Find where the given text appears and provide that cell's center as [x, y] coordinate. 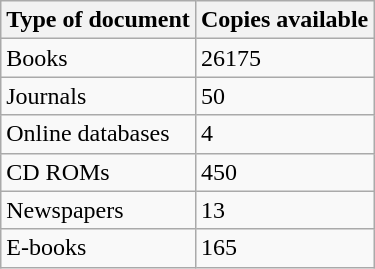
Type of document [98, 20]
50 [284, 96]
Online databases [98, 134]
CD ROMs [98, 172]
Newspapers [98, 210]
Books [98, 58]
165 [284, 248]
4 [284, 134]
Copies available [284, 20]
13 [284, 210]
450 [284, 172]
E-books [98, 248]
Journals [98, 96]
26175 [284, 58]
